Return [X, Y] of the center of cell containing provided text 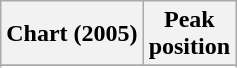
Peakposition [189, 34]
Chart (2005) [72, 34]
